Return the (x, y) coordinate for the center point of the cell that contains the specified text.  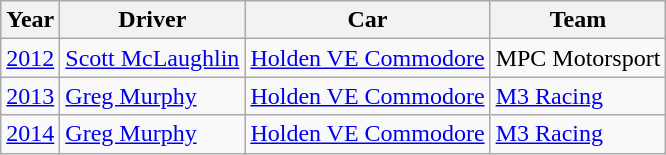
2014 (30, 134)
Year (30, 20)
2012 (30, 58)
MPC Motorsport (578, 58)
2013 (30, 96)
Team (578, 20)
Scott McLaughlin (152, 58)
Driver (152, 20)
Car (368, 20)
